For the text-containing cell, return its midpoint in (x, y) coordinate format. 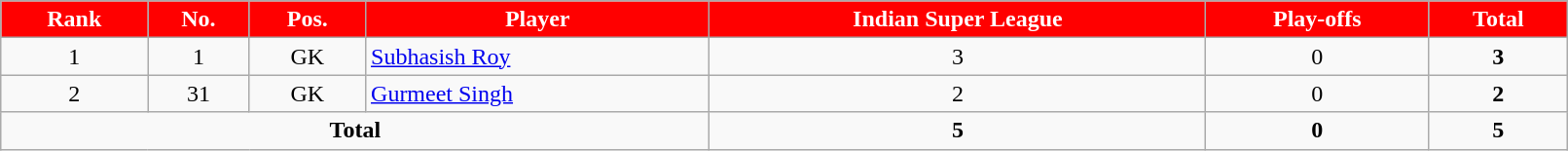
No. (199, 19)
Indian Super League (958, 19)
Pos. (308, 19)
Rank (74, 19)
Player (537, 19)
31 (199, 94)
Subhasish Roy (537, 57)
Gurmeet Singh (537, 94)
Play-offs (1318, 19)
